Provide the (X, Y) coordinate of the cell's center where the given text is located.  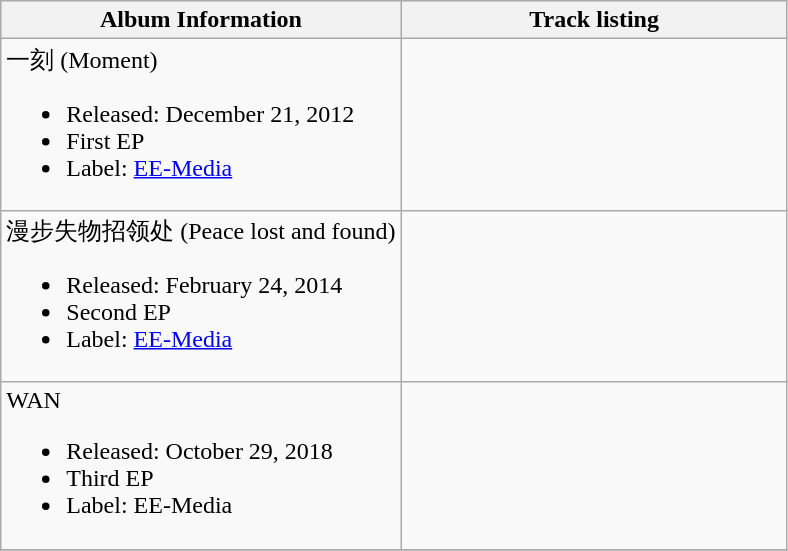
WANReleased: October 29, 2018Third EPLabel: EE-Media (201, 466)
Track listing (594, 20)
一刻 (Moment)Released: December 21, 2012First EPLabel: EE-Media (201, 125)
漫步失物招领处 (Peace lost and found)Released: February 24, 2014Second EPLabel: EE-Media (201, 296)
Album Information (201, 20)
